Extract the [x, y] coordinate from the center of the cell holding the provided text.  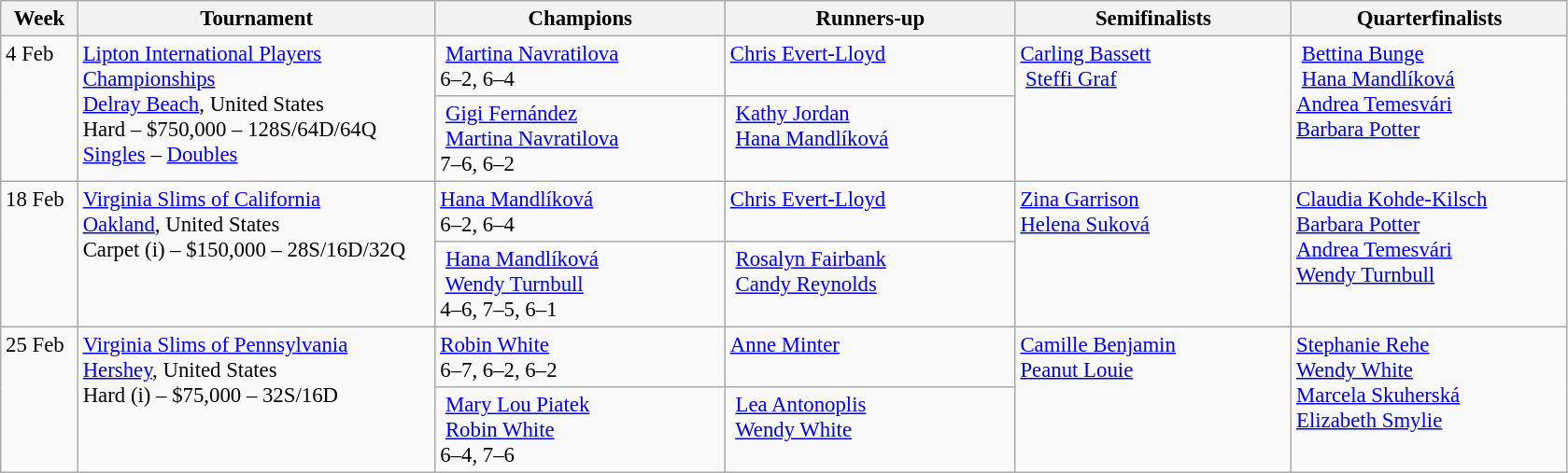
Bettina Bunge Hana Mandlíková Andrea Temesvári Barbara Potter [1430, 109]
Semifinalists [1153, 19]
Week [39, 19]
Anne Minter [870, 358]
Gigi Fernández Martina Navratilova 7–6, 6–2 [581, 139]
Lipton International Players Championships Delray Beach, United StatesHard – $750,000 – 128S/64D/64Q Singles – Doubles [256, 109]
25 Feb [39, 400]
18 Feb [39, 255]
Kathy Jordan Hana Mandlíková [870, 139]
4 Feb [39, 109]
Virginia Slims of California Oakland, United States Carpet (i) – $150,000 – 28S/16D/32Q [256, 255]
Rosalyn Fairbank Candy Reynolds [870, 285]
Carling Bassett Steffi Graf [1153, 109]
Martina Navratilova6–2, 6–4 [581, 67]
Claudia Kohde-Kilsch Barbara Potter Andrea Temesvári Wendy Turnbull [1430, 255]
Champions [581, 19]
Quarterfinalists [1430, 19]
Hana Mandlíková Wendy Turnbull 4–6, 7–5, 6–1 [581, 285]
Camille Benjamin Peanut Louie [1153, 400]
Stephanie Rehe Wendy White Marcela Skuherská Elizabeth Smylie [1430, 400]
Hana Mandlíková 6–2, 6–4 [581, 213]
Zina Garrison Helena Suková [1153, 255]
Virginia Slims of Pennsylvania Hershey, United States Hard (i) – $75,000 – 32S/16D [256, 400]
Runners-up [870, 19]
Tournament [256, 19]
Robin White 6–7, 6–2, 6–2 [581, 358]
